Locate the cell with the specified text and output its [X, Y] center coordinate. 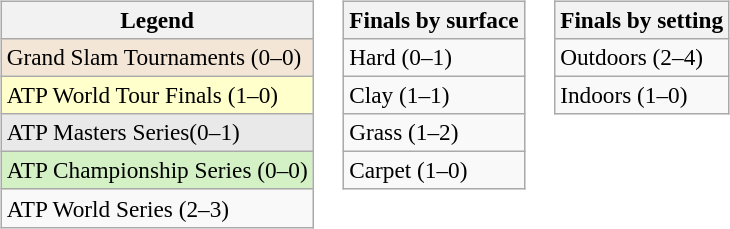
Finals by surface [434, 20]
ATP World Tour Finals (1–0) [157, 95]
ATP Masters Series(0–1) [157, 133]
ATP Championship Series (0–0) [157, 171]
Clay (1–1) [434, 95]
Finals by setting [642, 20]
Indoors (1–0) [642, 95]
Outdoors (2–4) [642, 57]
ATP World Series (2–3) [157, 208]
Legend [157, 20]
Grass (1–2) [434, 133]
Hard (0–1) [434, 57]
Grand Slam Tournaments (0–0) [157, 57]
Carpet (1–0) [434, 171]
